Scan for the cell matching the given text and deliver its (X, Y) coordinate at center. 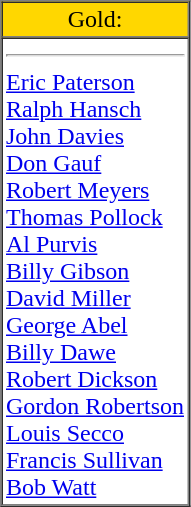
Gold: (96, 20)
